Extract the [x, y] coordinate from the center of the cell holding the provided text.  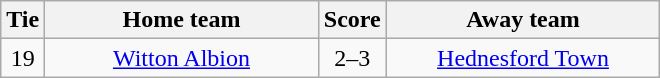
Home team [182, 20]
Tie [23, 20]
Hednesford Town [523, 58]
2–3 [352, 58]
Score [352, 20]
19 [23, 58]
Witton Albion [182, 58]
Away team [523, 20]
